Detect which cell encompasses the target text, then output its [x, y] center coordinate. 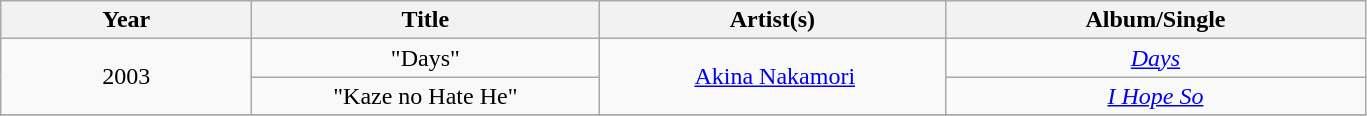
Days [1156, 58]
I Hope So [1156, 96]
Year [126, 20]
Artist(s) [772, 20]
Title [426, 20]
2003 [126, 77]
Album/Single [1156, 20]
Akina Nakamori [772, 77]
"Days" [426, 58]
"Kaze no Hate He" [426, 96]
